For the text-containing cell, return its midpoint in [X, Y] coordinate format. 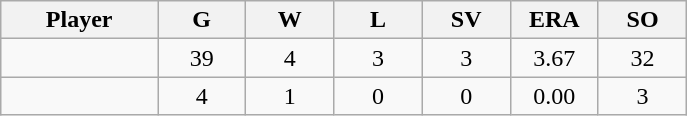
SV [466, 20]
Player [80, 20]
1 [290, 96]
32 [642, 58]
ERA [554, 20]
39 [202, 58]
0.00 [554, 96]
3.67 [554, 58]
G [202, 20]
L [378, 20]
SO [642, 20]
W [290, 20]
